Search for the cell housing the specified text and yield its (x, y) center coordinate. 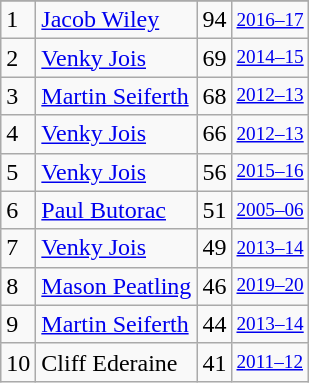
5 (18, 172)
4 (18, 134)
56 (214, 172)
94 (214, 20)
7 (18, 248)
2019–20 (270, 286)
51 (214, 210)
41 (214, 362)
6 (18, 210)
Paul Butorac (116, 210)
1 (18, 20)
2016–17 (270, 20)
46 (214, 286)
44 (214, 324)
66 (214, 134)
Mason Peatling (116, 286)
2014–15 (270, 58)
2015–16 (270, 172)
Jacob Wiley (116, 20)
10 (18, 362)
68 (214, 96)
2005–06 (270, 210)
69 (214, 58)
9 (18, 324)
49 (214, 248)
8 (18, 286)
3 (18, 96)
2011–12 (270, 362)
Cliff Ederaine (116, 362)
2 (18, 58)
